Return the (x, y) coordinate for the center point of the cell that contains the specified text.  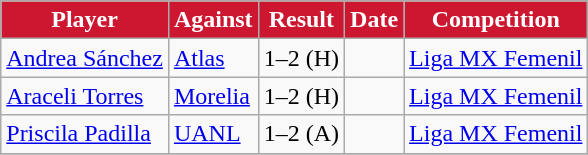
Araceli Torres (85, 96)
1–2 (A) (301, 134)
Atlas (213, 58)
Andrea Sánchez (85, 58)
Priscila Padilla (85, 134)
Morelia (213, 96)
Player (85, 20)
Date (374, 20)
Result (301, 20)
UANL (213, 134)
Competition (496, 20)
Against (213, 20)
